Provide the (x, y) coordinate of the cell's center where the given text is located.  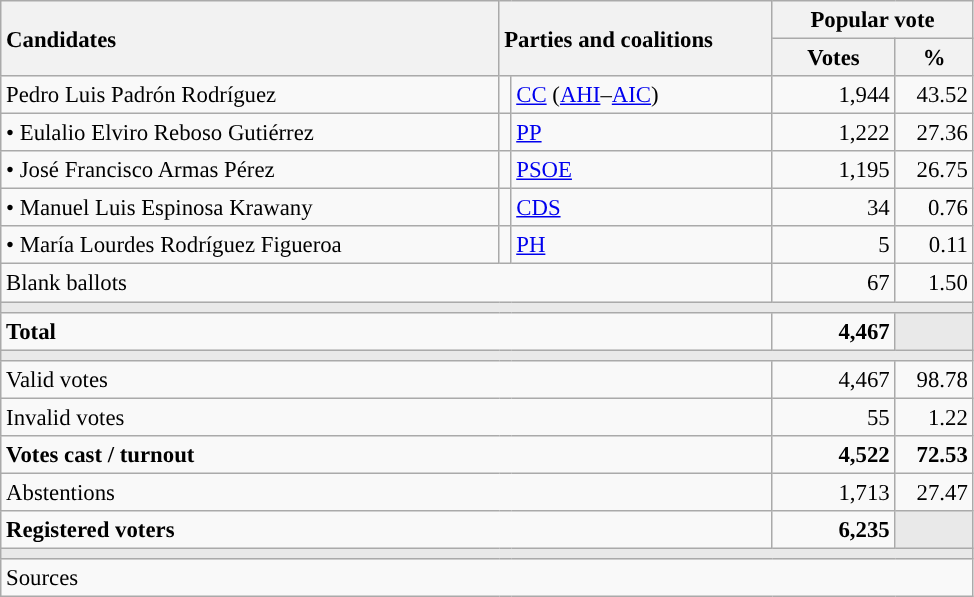
• Eulalio Elviro Reboso Gutiérrez (250, 133)
Registered voters (386, 530)
4,522 (834, 455)
Blank ballots (386, 283)
Parties and coalitions (636, 38)
98.78 (934, 379)
55 (834, 417)
Abstentions (386, 492)
% (934, 58)
27.36 (934, 133)
1,944 (834, 95)
1,195 (834, 170)
1,713 (834, 492)
0.76 (934, 208)
6,235 (834, 530)
Sources (487, 578)
0.11 (934, 245)
Total (386, 331)
72.53 (934, 455)
34 (834, 208)
PP (642, 133)
Invalid votes (386, 417)
Pedro Luis Padrón Rodríguez (250, 95)
5 (834, 245)
Votes cast / turnout (386, 455)
1.50 (934, 283)
PSOE (642, 170)
1.22 (934, 417)
Valid votes (386, 379)
Popular vote (872, 20)
• María Lourdes Rodríguez Figueroa (250, 245)
26.75 (934, 170)
67 (834, 283)
PH (642, 245)
1,222 (834, 133)
43.52 (934, 95)
• José Francisco Armas Pérez (250, 170)
Candidates (250, 38)
CDS (642, 208)
CC (AHI–AIC) (642, 95)
• Manuel Luis Espinosa Krawany (250, 208)
Votes (834, 58)
27.47 (934, 492)
